Locate the cell with the specified text and output its [x, y] center coordinate. 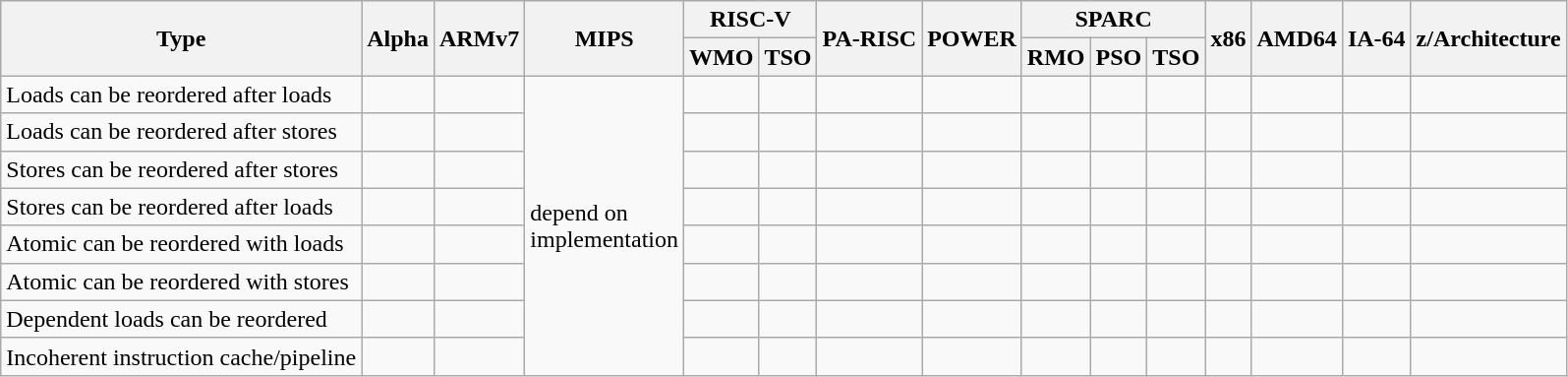
Stores can be reordered after stores [181, 169]
POWER [972, 38]
Dependent loads can be reordered [181, 319]
Alpha [398, 38]
Atomic can be reordered with loads [181, 244]
PA-RISC [869, 38]
depend onimplementation [605, 225]
Loads can be reordered after stores [181, 132]
Type [181, 38]
SPARC [1113, 20]
RMO [1056, 57]
IA-64 [1376, 38]
MIPS [605, 38]
Loads can be reordered after loads [181, 94]
PSO [1119, 57]
Atomic can be reordered with stores [181, 282]
WMO [722, 57]
Incoherent instruction cache/pipeline [181, 356]
x86 [1229, 38]
ARMv7 [479, 38]
AMD64 [1297, 38]
RISC-V [751, 20]
z/Architecture [1488, 38]
Stores can be reordered after loads [181, 207]
